Capture the cell that displays the provided text and extract its [X, Y] central coordinate. 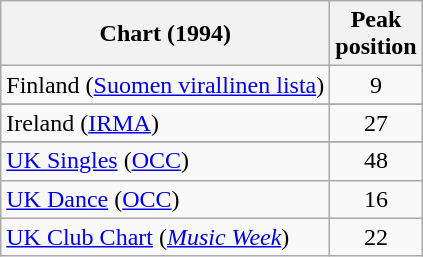
48 [376, 161]
UK Singles (OCC) [166, 161]
22 [376, 237]
Peakposition [376, 34]
27 [376, 123]
UK Club Chart (Music Week) [166, 237]
Ireland (IRMA) [166, 123]
Chart (1994) [166, 34]
9 [376, 85]
UK Dance (OCC) [166, 199]
16 [376, 199]
Finland (Suomen virallinen lista) [166, 85]
